For the text-containing cell, return its midpoint in (x, y) coordinate format. 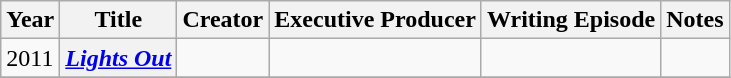
Writing Episode (570, 20)
Notes (695, 20)
2011 (30, 58)
Lights Out (118, 58)
Year (30, 20)
Executive Producer (376, 20)
Creator (223, 20)
Title (118, 20)
